Extract the (x, y) coordinate from the center of the cell holding the provided text.  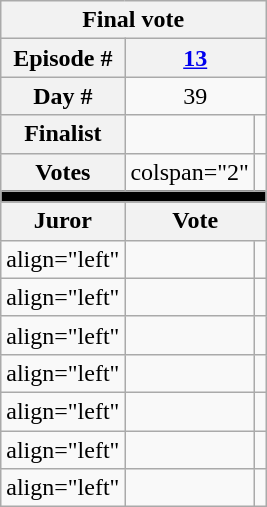
13 (196, 58)
Juror (63, 221)
Vote (196, 221)
Final vote (134, 20)
Votes (63, 172)
Finalist (63, 134)
Day # (63, 96)
39 (196, 96)
Episode # (63, 58)
colspan="2" (190, 172)
